Identify which cell holds the provided text, then report its (X, Y) central coordinate. 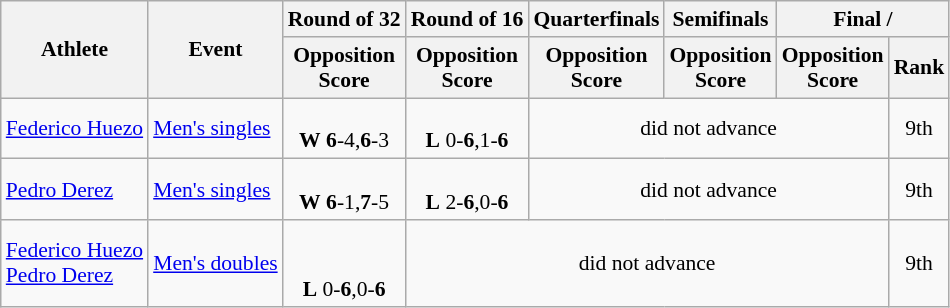
W 6-4,6-3 (344, 128)
Final / (864, 19)
Rank (920, 68)
Quarterfinals (596, 19)
L 0-6,1-6 (468, 128)
L 0-6,0-6 (344, 264)
Federico Huezo (74, 128)
Semifinals (720, 19)
L 2-6,0-6 (468, 190)
Men's doubles (216, 264)
Federico Huezo Pedro Derez (74, 264)
Round of 32 (344, 19)
W 6-1,7-5 (344, 190)
Round of 16 (468, 19)
Pedro Derez (74, 190)
Event (216, 50)
Athlete (74, 50)
